Return the [x, y] coordinate for the center point of the cell that contains the specified text.  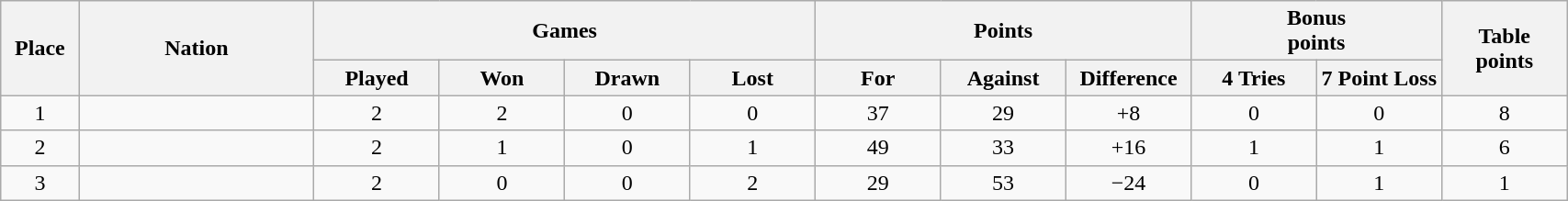
33 [1003, 148]
Points [1003, 31]
Tablepoints [1505, 48]
3 [40, 183]
8 [1505, 113]
49 [877, 148]
Difference [1128, 78]
Games [565, 31]
Nation [197, 48]
+16 [1128, 148]
Against [1003, 78]
Place [40, 48]
53 [1003, 183]
For [877, 78]
+8 [1128, 113]
7 Point Loss [1379, 78]
37 [877, 113]
Drawn [627, 78]
6 [1505, 148]
Bonuspoints [1317, 31]
Won [502, 78]
−24 [1128, 183]
Lost [752, 78]
4 Tries [1254, 78]
Played [377, 78]
